Return [X, Y] of the center of cell containing provided text 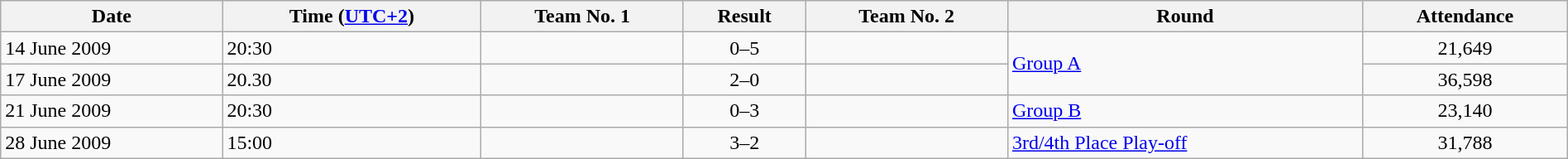
0–3 [744, 111]
3rd/4th Place Play-off [1184, 142]
Result [744, 17]
20.30 [352, 79]
21,649 [1465, 48]
Team No. 1 [582, 17]
31,788 [1465, 142]
0–5 [744, 48]
15:00 [352, 142]
28 June 2009 [112, 142]
3–2 [744, 142]
23,140 [1465, 111]
Group A [1184, 64]
14 June 2009 [112, 48]
Time (UTC+2) [352, 17]
Team No. 2 [906, 17]
17 June 2009 [112, 79]
36,598 [1465, 79]
21 June 2009 [112, 111]
Date [112, 17]
Group B [1184, 111]
Round [1184, 17]
2–0 [744, 79]
Attendance [1465, 17]
